Detect which cell encompasses the target text, then output its (X, Y) center coordinate. 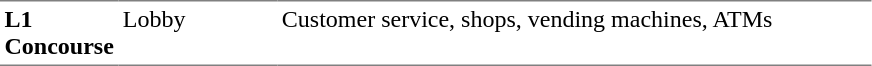
L1Concourse (59, 33)
Lobby (198, 33)
Customer service, shops, vending machines, ATMs (574, 33)
